Return the (X, Y) coordinate for the center point of the cell that contains the specified text.  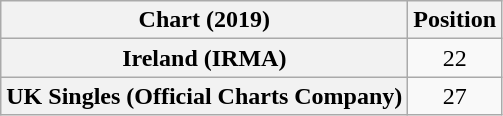
27 (455, 96)
UK Singles (Official Charts Company) (204, 96)
Ireland (IRMA) (204, 58)
Chart (2019) (204, 20)
22 (455, 58)
Position (455, 20)
